Extract the [x, y] coordinate from the center of the cell holding the provided text.  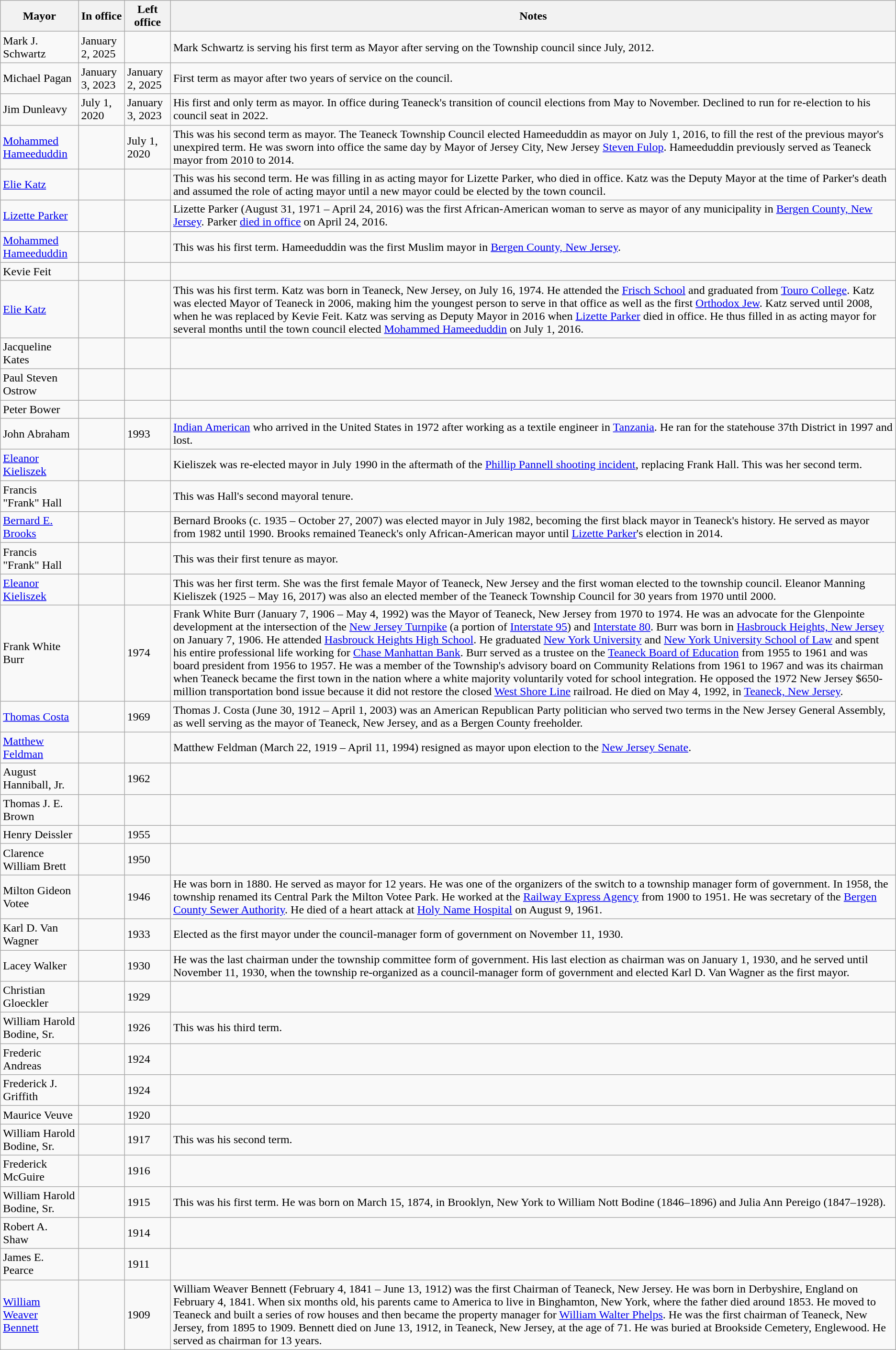
1915 [147, 1202]
Frederick J. Griffith [39, 1091]
1974 [147, 653]
Christian Gloeckler [39, 997]
James E. Pearce [39, 1264]
Michael Pagan [39, 79]
Milton Gideon Votee [39, 897]
First term as mayor after two years of service on the council. [533, 79]
Thomas Costa [39, 716]
1962 [147, 778]
1950 [147, 859]
Bernard E. Brooks [39, 528]
Notes [533, 16]
Paul Steven Ostrow [39, 384]
1993 [147, 434]
This was Hall's second mayoral tenure. [533, 496]
This was his first term. He was born on March 15, 1874, in Brooklyn, New York to William Nott Bodine (1846–1896) and Julia Ann Pereigo (1847–1928). [533, 1202]
August Hanniball, Jr. [39, 778]
1926 [147, 1028]
Matthew Feldman [39, 748]
This was their first tenure as mayor. [533, 558]
Clarence William Brett [39, 859]
Left office [147, 16]
Lacey Walker [39, 965]
1911 [147, 1264]
This was his first term. Hameeduddin was the first Muslim mayor in Bergen County, New Jersey. [533, 247]
Frank White Burr [39, 653]
1909 [147, 1315]
1914 [147, 1233]
Mark J. Schwartz [39, 47]
1969 [147, 716]
1933 [147, 934]
Maurice Veuve [39, 1115]
Peter Bower [39, 409]
This was his second term. [533, 1139]
Robert A. Shaw [39, 1233]
In office [101, 16]
1917 [147, 1139]
Elected as the first mayor under the council-manager form of government on November 11, 1930. [533, 934]
Matthew Feldman (March 22, 1919 – April 11, 1994) resigned as mayor upon election to the New Jersey Senate. [533, 748]
This was his third term. [533, 1028]
Lizette Parker [39, 215]
William Weaver Bennett [39, 1315]
John Abraham [39, 434]
Karl D. Van Wagner [39, 934]
1946 [147, 897]
1930 [147, 965]
1916 [147, 1171]
Thomas J. E. Brown [39, 810]
Henry Deissler [39, 834]
Mark Schwartz is serving his first term as Mayor after serving on the Township council since July, 2012. [533, 47]
1920 [147, 1115]
Frederick McGuire [39, 1171]
1929 [147, 997]
Jim Dunleavy [39, 109]
1955 [147, 834]
Kevie Feit [39, 271]
Jacqueline Kates [39, 353]
Mayor [39, 16]
Frederic Andreas [39, 1059]
